Locate the cell with the specified text and output its [x, y] center coordinate. 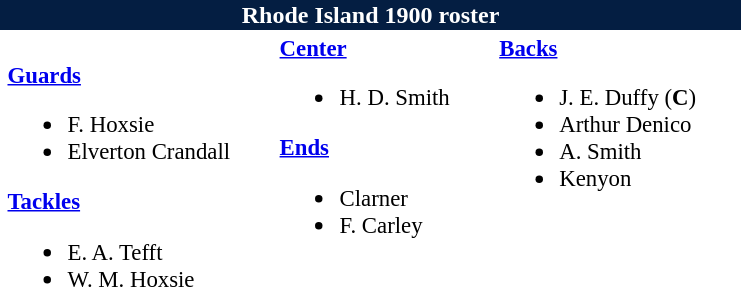
Rhode Island 1900 roster [370, 15]
